Extract the (X, Y) coordinate from the center of the cell holding the provided text.  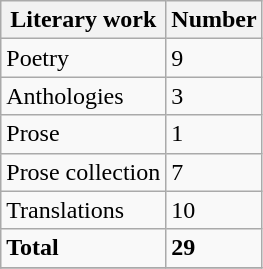
Prose collection (84, 172)
Number (214, 20)
Translations (84, 210)
7 (214, 172)
Total (84, 248)
29 (214, 248)
1 (214, 134)
Prose (84, 134)
Anthologies (84, 96)
9 (214, 58)
Poetry (84, 58)
Literary work (84, 20)
3 (214, 96)
10 (214, 210)
